From the cell containing the given text, extract its center point as [X, Y] coordinate. 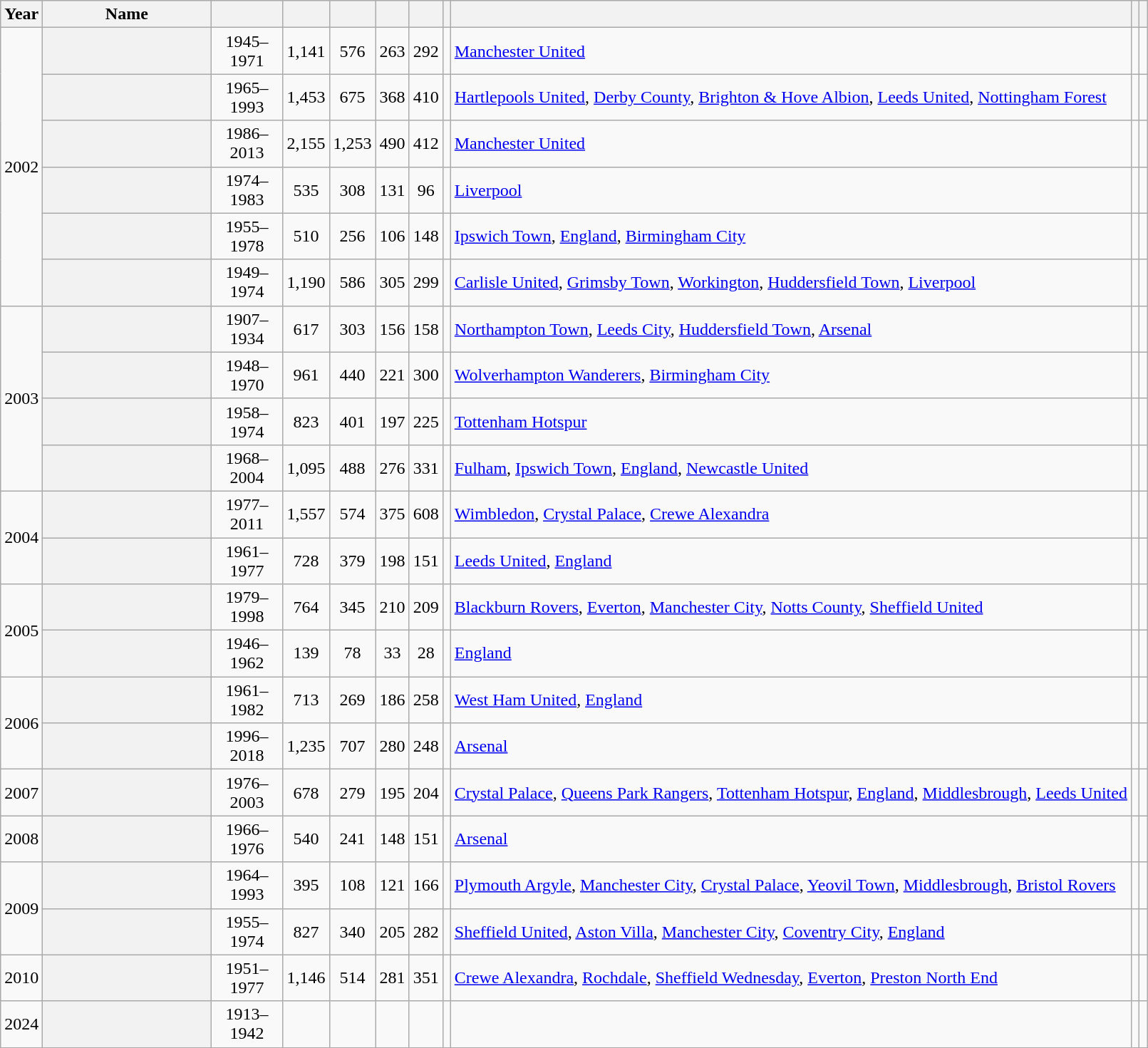
707 [352, 747]
331 [426, 467]
1996–2018 [247, 747]
121 [392, 885]
West Ham United, England [791, 700]
Wimbledon, Crystal Palace, Crewe Alexandra [791, 514]
823 [306, 422]
1,235 [306, 747]
258 [426, 700]
Wolverhampton Wanderers, Birmingham City [791, 375]
209 [426, 607]
78 [352, 654]
Carlisle United, Grimsby Town, Workington, Huddersfield Town, Liverpool [791, 282]
Tottenham Hotspur [791, 422]
276 [392, 467]
586 [352, 282]
1951–1977 [247, 977]
1948–1970 [247, 375]
1,557 [306, 514]
205 [392, 932]
379 [352, 560]
28 [426, 654]
263 [392, 51]
158 [426, 329]
Crystal Palace, Queens Park Rangers, Tottenham Hotspur, England, Middlesbrough, Leeds United [791, 792]
241 [352, 839]
1946–1962 [247, 654]
1,190 [306, 282]
279 [352, 792]
221 [392, 375]
764 [306, 607]
308 [352, 190]
574 [352, 514]
1,453 [306, 97]
827 [306, 932]
1965–1993 [247, 97]
713 [306, 700]
535 [306, 190]
Plymouth Argyle, Manchester City, Crystal Palace, Yeovil Town, Middlesbrough, Bristol Rovers [791, 885]
186 [392, 700]
2010 [21, 977]
197 [392, 422]
2002 [21, 167]
Northampton Town, Leeds City, Huddersfield Town, Arsenal [791, 329]
1968–2004 [247, 467]
410 [426, 97]
195 [392, 792]
Ipswich Town, England, Birmingham City [791, 237]
1907–1934 [247, 329]
131 [392, 190]
Fulham, Ipswich Town, England, Newcastle United [791, 467]
256 [352, 237]
401 [352, 422]
281 [392, 977]
2007 [21, 792]
540 [306, 839]
Year [21, 14]
608 [426, 514]
1976–2003 [247, 792]
1986–2013 [247, 144]
1979–1998 [247, 607]
2,155 [306, 144]
1966–1976 [247, 839]
139 [306, 654]
282 [426, 932]
961 [306, 375]
1945–1971 [247, 51]
198 [392, 560]
1949–1974 [247, 282]
2006 [21, 723]
510 [306, 237]
1,095 [306, 467]
514 [352, 977]
1977–2011 [247, 514]
488 [352, 467]
617 [306, 329]
1974–1983 [247, 190]
2004 [21, 537]
2008 [21, 839]
Name [127, 14]
248 [426, 747]
368 [392, 97]
1955–1974 [247, 932]
351 [426, 977]
395 [306, 885]
1,141 [306, 51]
Leeds United, England [791, 560]
340 [352, 932]
305 [392, 282]
345 [352, 607]
Crewe Alexandra, Rochdale, Sheffield Wednesday, Everton, Preston North End [791, 977]
1,146 [306, 977]
1,253 [352, 144]
1961–1977 [247, 560]
303 [352, 329]
106 [392, 237]
2003 [21, 398]
166 [426, 885]
Liverpool [791, 190]
204 [426, 792]
Hartlepools United, Derby County, Brighton & Hove Albion, Leeds United, Nottingham Forest [791, 97]
678 [306, 792]
33 [392, 654]
2009 [21, 908]
210 [392, 607]
292 [426, 51]
108 [352, 885]
1958–1974 [247, 422]
1955–1978 [247, 237]
Blackburn Rovers, Everton, Manchester City, Notts County, Sheffield United [791, 607]
675 [352, 97]
269 [352, 700]
2024 [21, 1024]
1961–1982 [247, 700]
225 [426, 422]
96 [426, 190]
156 [392, 329]
300 [426, 375]
412 [426, 144]
440 [352, 375]
490 [392, 144]
2005 [21, 631]
England [791, 654]
1964–1993 [247, 885]
375 [392, 514]
576 [352, 51]
299 [426, 282]
728 [306, 560]
280 [392, 747]
1913–1942 [247, 1024]
Sheffield United, Aston Villa, Manchester City, Coventry City, England [791, 932]
